Return (X, Y) of the center of cell containing provided text 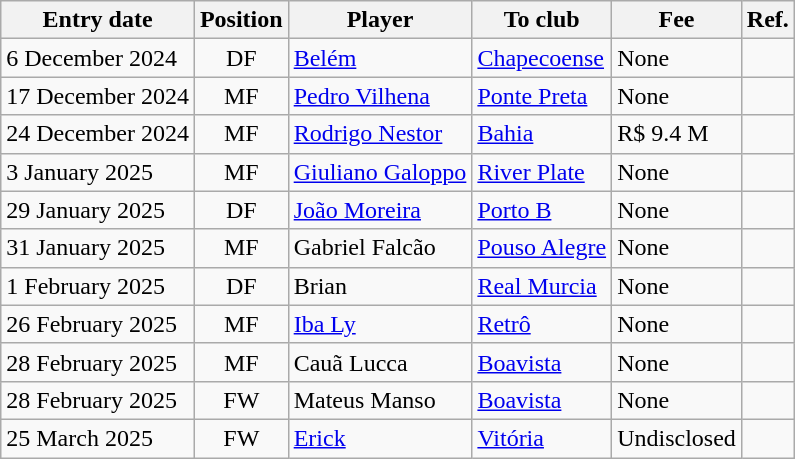
Undisclosed (677, 438)
31 January 2025 (98, 248)
Brian (380, 286)
1 February 2025 (98, 286)
Position (241, 20)
R$ 9.4 M (677, 134)
24 December 2024 (98, 134)
Ponte Preta (542, 96)
Pedro Vilhena (380, 96)
Chapecoense (542, 58)
6 December 2024 (98, 58)
To club (542, 20)
Porto B (542, 210)
29 January 2025 (98, 210)
Mateus Manso (380, 400)
Erick (380, 438)
Cauã Lucca (380, 362)
17 December 2024 (98, 96)
Entry date (98, 20)
Bahia (542, 134)
Retrô (542, 324)
Rodrigo Nestor (380, 134)
Fee (677, 20)
Iba Ly (380, 324)
25 March 2025 (98, 438)
Giuliano Galoppo (380, 172)
Ref. (768, 20)
Pouso Alegre (542, 248)
River Plate (542, 172)
Vitória (542, 438)
Player (380, 20)
3 January 2025 (98, 172)
Belém (380, 58)
Real Murcia (542, 286)
João Moreira (380, 210)
Gabriel Falcão (380, 248)
26 February 2025 (98, 324)
